For the text-containing cell, return its midpoint in [X, Y] coordinate format. 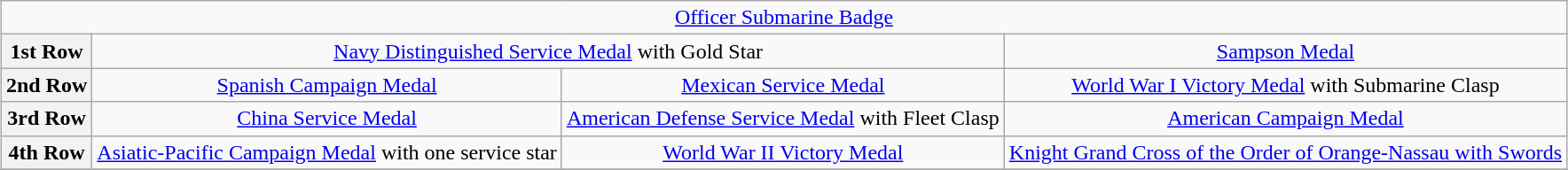
Asiatic-Pacific Campaign Medal with one service star [327, 152]
4th Row [46, 152]
American Defense Service Medal with Fleet Clasp [782, 119]
Knight Grand Cross of the Order of Orange-Nassau with Swords [1285, 152]
1st Row [46, 51]
China Service Medal [327, 119]
2nd Row [46, 85]
Navy Distinguished Service Medal with Gold Star [548, 51]
3rd Row [46, 119]
Sampson Medal [1285, 51]
World War II Victory Medal [782, 152]
Spanish Campaign Medal [327, 85]
World War I Victory Medal with Submarine Clasp [1285, 85]
American Campaign Medal [1285, 119]
Officer Submarine Badge [784, 18]
Mexican Service Medal [782, 85]
